From the cell containing the given text, extract its center point as (X, Y) coordinate. 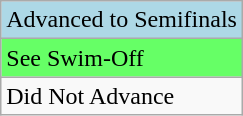
See Swim-Off (122, 58)
Advanced to Semifinals (122, 20)
Did Not Advance (122, 96)
